From the cell containing the given text, extract its center point as (x, y) coordinate. 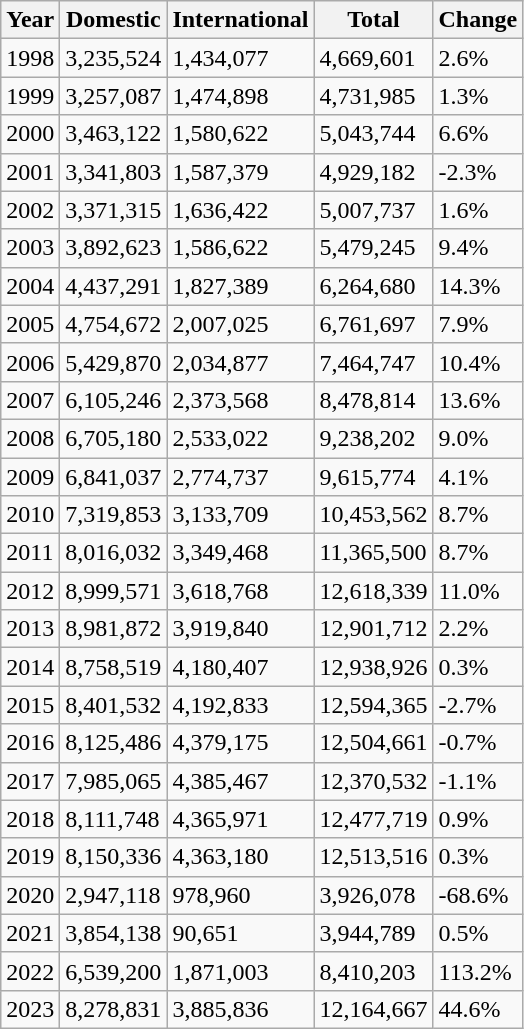
4,180,407 (240, 667)
4,754,672 (114, 324)
2013 (30, 629)
9,615,774 (374, 477)
6.6% (478, 134)
2009 (30, 477)
3,926,078 (374, 895)
International (240, 20)
1,586,622 (240, 248)
5,043,744 (374, 134)
7,319,853 (114, 515)
11.0% (478, 591)
5,429,870 (114, 362)
6,264,680 (374, 286)
3,371,315 (114, 210)
2,007,025 (240, 324)
1999 (30, 96)
0.9% (478, 819)
8,111,748 (114, 819)
978,960 (240, 895)
2023 (30, 1009)
7.9% (478, 324)
2007 (30, 400)
1,587,379 (240, 172)
10.4% (478, 362)
2014 (30, 667)
8,478,814 (374, 400)
8,125,486 (114, 743)
8,981,872 (114, 629)
2,373,568 (240, 400)
3,257,087 (114, 96)
2002 (30, 210)
2.6% (478, 58)
6,539,200 (114, 971)
1.3% (478, 96)
2015 (30, 705)
1.6% (478, 210)
1,871,003 (240, 971)
4,669,601 (374, 58)
3,944,789 (374, 933)
3,854,138 (114, 933)
3,892,623 (114, 248)
4,437,291 (114, 286)
3,463,122 (114, 134)
Total (374, 20)
3,349,468 (240, 553)
2016 (30, 743)
2003 (30, 248)
12,594,365 (374, 705)
2004 (30, 286)
12,477,719 (374, 819)
2,533,022 (240, 438)
8,758,519 (114, 667)
12,901,712 (374, 629)
8,016,032 (114, 553)
1,636,422 (240, 210)
4,363,180 (240, 857)
-1.1% (478, 781)
4,379,175 (240, 743)
8,410,203 (374, 971)
5,479,245 (374, 248)
3,618,768 (240, 591)
4,929,182 (374, 172)
1998 (30, 58)
-2.3% (478, 172)
0.5% (478, 933)
2012 (30, 591)
4,365,971 (240, 819)
9.0% (478, 438)
13.6% (478, 400)
14.3% (478, 286)
3,885,836 (240, 1009)
4,731,985 (374, 96)
2,774,737 (240, 477)
12,164,667 (374, 1009)
4,192,833 (240, 705)
2008 (30, 438)
-0.7% (478, 743)
12,504,661 (374, 743)
8,150,336 (114, 857)
2005 (30, 324)
2019 (30, 857)
-68.6% (478, 895)
6,105,246 (114, 400)
2.2% (478, 629)
Year (30, 20)
1,474,898 (240, 96)
12,513,516 (374, 857)
9.4% (478, 248)
3,919,840 (240, 629)
2000 (30, 134)
2022 (30, 971)
6,761,697 (374, 324)
10,453,562 (374, 515)
90,651 (240, 933)
12,370,532 (374, 781)
1,434,077 (240, 58)
7,985,065 (114, 781)
Change (478, 20)
2010 (30, 515)
2001 (30, 172)
1,580,622 (240, 134)
44.6% (478, 1009)
8,999,571 (114, 591)
6,841,037 (114, 477)
2021 (30, 933)
2017 (30, 781)
3,133,709 (240, 515)
6,705,180 (114, 438)
5,007,737 (374, 210)
3,235,524 (114, 58)
7,464,747 (374, 362)
2,034,877 (240, 362)
4.1% (478, 477)
3,341,803 (114, 172)
2020 (30, 895)
-2.7% (478, 705)
8,278,831 (114, 1009)
Domestic (114, 20)
9,238,202 (374, 438)
4,385,467 (240, 781)
12,618,339 (374, 591)
11,365,500 (374, 553)
2018 (30, 819)
113.2% (478, 971)
2011 (30, 553)
8,401,532 (114, 705)
12,938,926 (374, 667)
2006 (30, 362)
2,947,118 (114, 895)
1,827,389 (240, 286)
